From the cell containing the given text, extract its center point as (X, Y) coordinate. 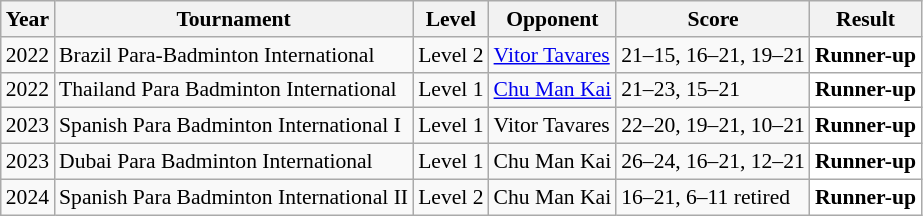
Year (28, 19)
Dubai Para Badminton International (234, 162)
Level (450, 19)
21–23, 15–21 (713, 90)
22–20, 19–21, 10–21 (713, 126)
Score (713, 19)
Spanish Para Badminton International II (234, 197)
16–21, 6–11 retired (713, 197)
Result (866, 19)
Brazil Para-Badminton International (234, 55)
Thailand Para Badminton International (234, 90)
21–15, 16–21, 19–21 (713, 55)
26–24, 16–21, 12–21 (713, 162)
Opponent (553, 19)
Spanish Para Badminton International I (234, 126)
2024 (28, 197)
Tournament (234, 19)
